Pinpoint the cell where the given text exists, returning its (x, y) midpoint coordinate. 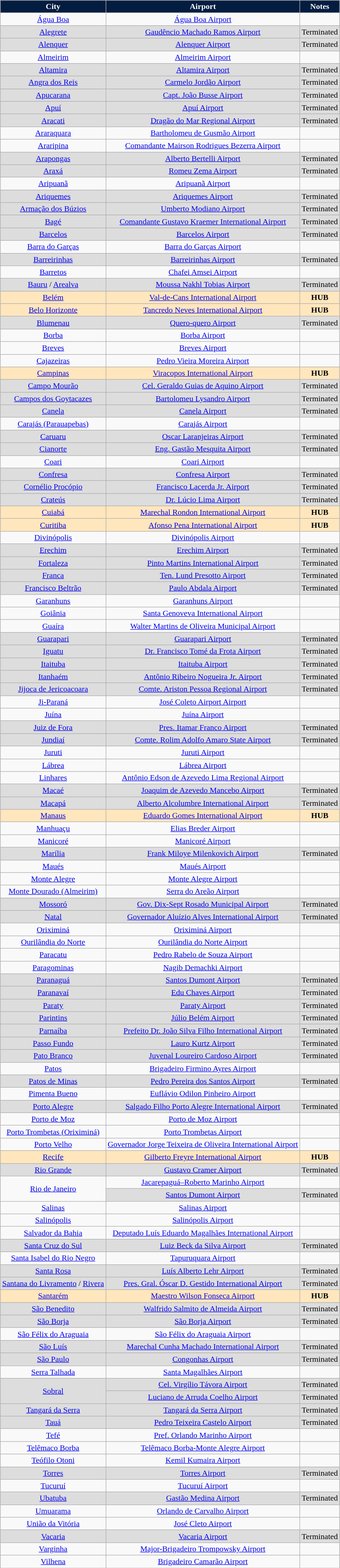
Alenquer Airport (203, 45)
Joaquim de Azevedo Mancebo Airport (203, 790)
Gov. Dix-Sept Rosado Municipal Airport (203, 904)
Dr. Lúcio Lima Airport (203, 500)
Luís Alberto Lehr Airport (203, 1271)
Antônio Ribeiro Nogueira Jr. Airport (203, 677)
Brigadeiro Camarão Airport (203, 1561)
Francisco Lacerda Jr. Airport (203, 487)
Salinas Airport (203, 1208)
Santa Cruz do Sul (53, 1245)
Macapá (53, 803)
Governador Jorge Teixeira de Oliveira International Airport (203, 1144)
Vilhena (53, 1561)
Alberto Bertelli Airport (203, 158)
Santana do Livramento / Rivera (53, 1283)
Alberto Alcolumbre International Airport (203, 803)
City (53, 7)
Romeu Zema Airport (203, 171)
José Cleto Airport (203, 1523)
Crateús (53, 500)
Juvenal Loureiro Cardoso Airport (203, 1056)
Tapuruquara Airport (203, 1258)
Paraty (53, 1005)
Sobral (53, 1391)
Frank Miloye Milenkovich Airport (203, 854)
Congonhas Airport (203, 1359)
Lábrea Airport (203, 765)
Confresa (53, 474)
Salgado Filho Porto Alegre International Airport (203, 1106)
Eduardo Gomes International Airport (203, 816)
Pres. Gral. Óscar D. Gestido International Airport (203, 1283)
Maués Airport (203, 866)
Dr. Francisco Tomé da Frota Airport (203, 651)
Altamira (53, 70)
Marechal Cunha Machado International Airport (203, 1346)
São Borja Airport (203, 1321)
Paragominas (53, 968)
Pref. Orlando Marinho Airport (203, 1435)
Barcelos Airport (203, 234)
Oriximiná (53, 929)
Salinas (53, 1208)
Passo Fundo (53, 1043)
Paranaguá (53, 980)
Dragão do Mar Regional Airport (203, 120)
União da Vitória (53, 1523)
Pedro Pereira dos Santos Airport (203, 1081)
Barra do Garças (53, 247)
Água Boa (53, 19)
Walfrido Salmito de Almeida Airport (203, 1309)
Lábrea (53, 765)
Belém (53, 297)
Major-Brigadeiro Trompowsky Airport (203, 1549)
Porto Alegre (53, 1106)
Borba (53, 335)
Pimenta Bueno (53, 1094)
Serra do Areão Airport (203, 891)
Torres Airport (203, 1473)
Barretos (53, 272)
Apuí Airport (203, 108)
Porto Velho (53, 1144)
Manaus (53, 816)
Belo Horizonte (53, 310)
Brigadeiro Firmino Ayres Airport (203, 1068)
Ariquemes Airport (203, 196)
Apuí (53, 108)
Comte. Ariston Pessoa Regional Airport (203, 689)
Santarém (53, 1296)
Arapongas (53, 158)
Ourilândia do Norte (53, 942)
Jundiaí (53, 740)
Barcelos (53, 234)
Comandante Mairson Rodrigues Bezerra Airport (203, 145)
Borba Airport (203, 335)
Gilberto Freyre International Airport (203, 1157)
Bauru / Arealva (53, 285)
Tucuruí (53, 1486)
Vacaria (53, 1536)
Parnaíba (53, 1031)
Pedro Rabelo de Souza Airport (203, 955)
Confresa Airport (203, 474)
São Borja (53, 1321)
Gastão Medina Airport (203, 1498)
Tangará da Serra Airport (203, 1410)
Itaituba (53, 664)
Juína (53, 714)
Carajás Airport (203, 424)
Governador Aluízio Alves International Airport (203, 917)
Angra dos Reis (53, 82)
Breves Airport (203, 348)
Walter Martins de Oliveira Municipal Airport (203, 626)
São Luís (53, 1346)
Tucuruí Airport (203, 1486)
Oriximiná Airport (203, 929)
Erechim Airport (203, 550)
Juruti (53, 752)
Cajazeiras (53, 360)
Apucarana (53, 95)
Garanhuns Airport (203, 601)
Franca (53, 576)
Pinto Martins International Airport (203, 563)
Cel. Geraldo Guias de Aquino Airport (203, 386)
Mossoró (53, 904)
Barra do Garças Airport (203, 247)
Canela (53, 411)
Moussa Nakhl Tobias Airport (203, 285)
Rio de Janeiro (53, 1189)
Itaituba Airport (203, 664)
São Paulo (53, 1359)
Manicoré Airport (203, 841)
Araripina (53, 145)
Gustavo Cramer Airport (203, 1169)
Guaíra (53, 626)
José Coleto Airport Airport (203, 702)
Marília (53, 854)
Santa Rosa (53, 1271)
Porto de Moz (53, 1119)
Paranavaí (53, 993)
Euflávio Odilon Pinheiro Airport (203, 1094)
Parintins (53, 1018)
Patos (53, 1068)
Gaudêncio Machado Ramos Airport (203, 32)
Araraquara (53, 133)
Paracatu (53, 955)
Campinas (53, 373)
Capt. João Busse Airport (203, 95)
Elias Breder Airport (203, 828)
Tefé (53, 1435)
Umuarama (53, 1511)
Francisco Beltrão (53, 588)
Bartolomeu Lysandro Airport (203, 399)
Aripuanã (53, 184)
Pres. Itamar Franco Airport (203, 727)
Edu Chaves Airport (203, 993)
Almeirim (53, 57)
Iguatu (53, 651)
São Félix do Araguaia (53, 1334)
Blumenau (53, 323)
Carmelo Jordão Airport (203, 82)
Guarapari Airport (203, 639)
Garanhuns (53, 601)
Armação dos Búzios (53, 209)
Alenquer (53, 45)
Quero-quero Airport (203, 323)
Salinópolis (53, 1220)
Cianorte (53, 449)
Rio Grande (53, 1169)
Santa Isabel do Rio Negro (53, 1258)
Airport (203, 7)
Torres (53, 1473)
Kemil Kumaira Airport (203, 1460)
Nagib Demachki Airport (203, 968)
Paulo Abdala Airport (203, 588)
Cel. Virgílio Távora Airport (203, 1385)
Juruti Airport (203, 752)
Almeirim Airport (203, 57)
Ourilândia do Norte Airport (203, 942)
Juína Airport (203, 714)
Notes (320, 7)
Telêmaco Borba-Monte Alegre Airport (203, 1448)
Canela Airport (203, 411)
Carajás (Parauapebas) (53, 424)
Tancredo Neves International Airport (203, 310)
Monte Dourado (Almeirim) (53, 891)
Manicoré (53, 841)
Coari Airport (203, 462)
Telêmaco Borba (53, 1448)
Pedro Teixeira Castelo Airport (203, 1423)
Jijoca de Jericoacoara (53, 689)
Natal (53, 917)
Bagé (53, 222)
Viracopos International Airport (203, 373)
Chafei Amsei Airport (203, 272)
Altamira Airport (203, 70)
Val-de-Cans International Airport (203, 297)
Itanhaém (53, 677)
Paraty Airport (203, 1005)
Recife (53, 1157)
Oscar Laranjeiras Airport (203, 436)
Jacarepaguá–Roberto Marinho Airport (203, 1182)
Breves (53, 348)
Monte Alegre Airport (203, 879)
Macaé (53, 790)
Teófilo Otoni (53, 1460)
Barreirinhas (53, 259)
Eng. Gastão Mesquita Airport (203, 449)
Ten. Lund Presotto Airport (203, 576)
Fortaleza (53, 563)
Tangará da Serra (53, 1410)
Guarapari (53, 639)
Divinópolis Airport (203, 537)
Divinópolis (53, 537)
Porto Trombetas (Oriximiná) (53, 1132)
Alegrete (53, 32)
Curitiba (53, 525)
Coari (53, 462)
Santa Magalhães Airport (203, 1372)
Lauro Kurtz Airport (203, 1043)
Salvador da Bahia (53, 1233)
Varginha (53, 1549)
Aracati (53, 120)
Ji-Paraná (53, 702)
Prefeito Dr. João Silva Filho International Airport (203, 1031)
Luiz Beck da Silva Airport (203, 1245)
Bartholomeu de Gusmão Airport (203, 133)
Porto Trombetas Airport (203, 1132)
Erechim (53, 550)
Caruaru (53, 436)
Luciano de Arruda Coelho Airport (203, 1397)
Afonso Pena International Airport (203, 525)
Pato Branco (53, 1056)
Comte. Rolim Adolfo Amaro State Airport (203, 740)
Água Boa Airport (203, 19)
Campo Mourão (53, 386)
Maués (53, 866)
Júlio Belém Airport (203, 1018)
Orlando de Carvalho Airport (203, 1511)
Araxá (53, 171)
Aripuanã Airport (203, 184)
Vacaria Airport (203, 1536)
Marechal Rondon International Airport (203, 512)
Cornélio Procópio (53, 487)
Ariquemes (53, 196)
Juiz de Fora (53, 727)
Comandante Gustavo Kraemer International Airport (203, 222)
Antônio Edson de Azevedo Lima Regional Airport (203, 778)
Campos dos Goytacazes (53, 399)
Salinópolis Airport (203, 1220)
Monte Alegre (53, 879)
Ubatuba (53, 1498)
Serra Talhada (53, 1372)
Patos de Minas (53, 1081)
São Benedito (53, 1309)
Cuiabá (53, 512)
Barreirinhas Airport (203, 259)
Pedro Vieira Moreira Airport (203, 360)
Linhares (53, 778)
Manhuaçu (53, 828)
Porto de Moz Airport (203, 1119)
Goiânia (53, 613)
Umberto Modiano Airport (203, 209)
São Félix do Araguaia Airport (203, 1334)
Tauá (53, 1423)
Santa Genoveva International Airport (203, 613)
Deputado Luís Eduardo Magalhães International Airport (203, 1233)
Maestro Wilson Fonseca Airport (203, 1296)
